For the text-containing cell, return its midpoint in [x, y] coordinate format. 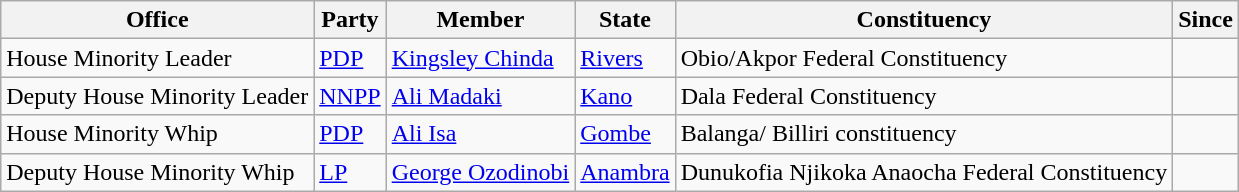
Kano [625, 96]
State [625, 20]
NNPP [350, 96]
House Minority Leader [158, 58]
Ali Madaki [480, 96]
George Ozodinobi [480, 172]
House Minority Whip [158, 134]
Office [158, 20]
Deputy House Minority Leader [158, 96]
Deputy House Minority Whip [158, 172]
Gombe [625, 134]
Anambra [625, 172]
Party [350, 20]
LP [350, 172]
Ali Isa [480, 134]
Member [480, 20]
Dunukofia Njikoka Anaocha Federal Constituency [924, 172]
Since [1206, 20]
Kingsley Chinda [480, 58]
Dala Federal Constituency [924, 96]
Constituency [924, 20]
Balanga/ Billiri constituency [924, 134]
Rivers [625, 58]
Obio/Akpor Federal Constituency [924, 58]
